Extract the [X, Y] coordinate from the center of the cell holding the provided text.  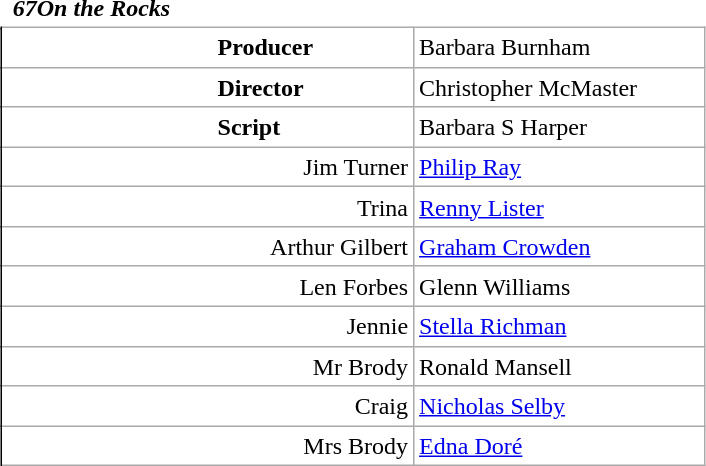
Christopher McMaster [560, 87]
Philip Ray [560, 167]
Stella Richman [560, 326]
Glenn Williams [560, 286]
Nicholas Selby [560, 406]
Graham Crowden [560, 247]
Mrs Brody [208, 446]
Barbara S Harper [560, 127]
Arthur Gilbert [208, 247]
Director [208, 87]
Jim Turner [208, 167]
Len Forbes [208, 286]
Edna Doré [560, 446]
Jennie [208, 326]
Ronald Mansell [560, 366]
Craig [208, 406]
Producer [208, 47]
Barbara Burnham [560, 47]
Mr Brody [208, 366]
Renny Lister [560, 207]
Trina [208, 207]
Script [208, 127]
